Capture the cell that displays the provided text and extract its (X, Y) central coordinate. 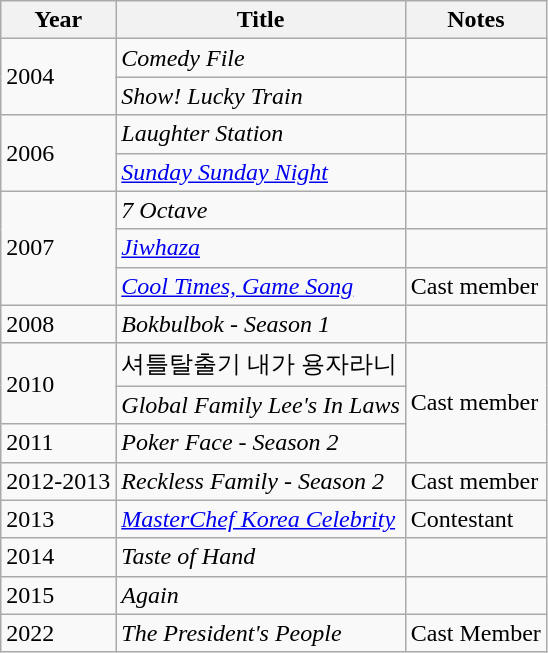
Comedy File (261, 58)
2022 (58, 633)
2004 (58, 77)
Global Family Lee's In Laws (261, 405)
Poker Face - Season 2 (261, 443)
Taste of Hand (261, 557)
Sunday Sunday Night (261, 172)
Contestant (476, 519)
2012-2013 (58, 481)
2011 (58, 443)
Title (261, 20)
2015 (58, 595)
The President's People (261, 633)
Show! Lucky Train (261, 96)
Laughter Station (261, 134)
2008 (58, 324)
Jiwhaza (261, 248)
Cool Times, Game Song (261, 286)
Notes (476, 20)
Reckless Family - Season 2 (261, 481)
Year (58, 20)
2010 (58, 384)
2007 (58, 248)
Bokbulbok - Season 1 (261, 324)
셔틀탈출기 내가 용자라니 (261, 364)
2013 (58, 519)
2014 (58, 557)
7 Octave (261, 210)
Again (261, 595)
MasterChef Korea Celebrity (261, 519)
Cast Member (476, 633)
2006 (58, 153)
